Return the (x, y) coordinate for the center point of the cell that contains the specified text.  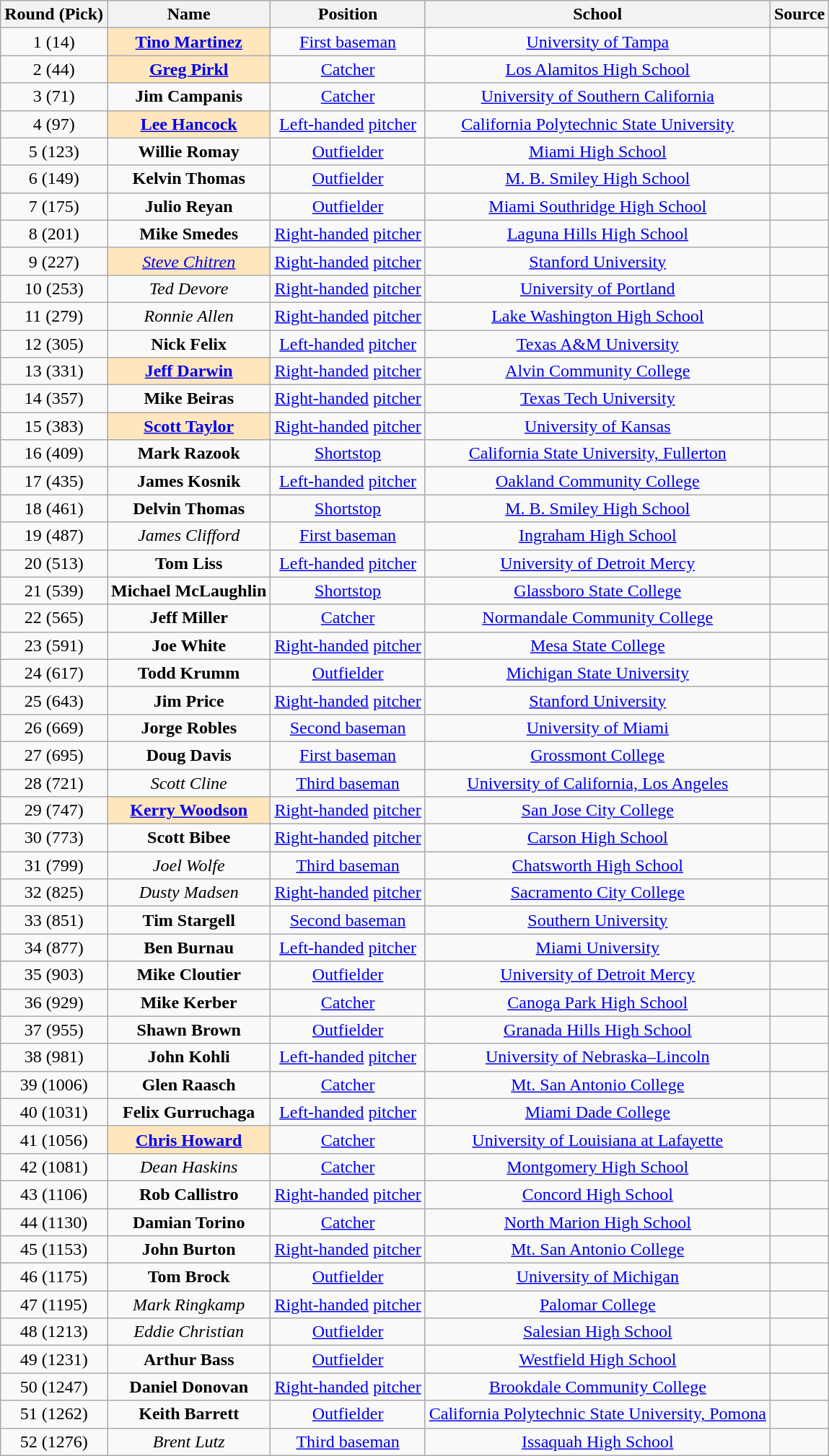
Chatsworth High School (597, 865)
Joe White (188, 645)
Tom Brock (188, 1277)
Willie Romay (188, 151)
39 (1006) (54, 1085)
University of Michigan (597, 1277)
Mike Cloutier (188, 975)
Glen Raasch (188, 1085)
Steve Chitren (188, 261)
Ben Burnau (188, 948)
Alvin Community College (597, 371)
University of Nebraska–Lincoln (597, 1057)
Lake Washington High School (597, 316)
11 (279) (54, 316)
North Marion High School (597, 1222)
Tim Stargell (188, 920)
40 (1031) (54, 1112)
15 (383) (54, 426)
Delvin Thomas (188, 508)
University of California, Los Angeles (597, 782)
Palomar College (597, 1305)
33 (851) (54, 920)
Los Alamitos High School (597, 69)
Julio Reyan (188, 206)
4 (97) (54, 124)
5 (123) (54, 151)
30 (773) (54, 838)
Felix Gurruchaga (188, 1112)
18 (461) (54, 508)
Carson High School (597, 838)
Keith Barrett (188, 1414)
Arthur Bass (188, 1359)
Mark Ringkamp (188, 1305)
2 (44) (54, 69)
1 (14) (54, 42)
Kelvin Thomas (188, 179)
Tom Liss (188, 563)
47 (1195) (54, 1305)
Greg Pirkl (188, 69)
Chris Howard (188, 1139)
16 (409) (54, 454)
Canoga Park High School (597, 1002)
48 (1213) (54, 1332)
3 (71) (54, 97)
19 (487) (54, 536)
22 (565) (54, 618)
Nick Felix (188, 344)
17 (435) (54, 481)
Grossmont College (597, 755)
Oakland Community College (597, 481)
Normandale Community College (597, 618)
42 (1081) (54, 1167)
Dusty Madsen (188, 893)
29 (747) (54, 811)
Jeff Miller (188, 618)
California Polytechnic State University, Pomona (597, 1414)
Lee Hancock (188, 124)
34 (877) (54, 948)
36 (929) (54, 1002)
Ronnie Allen (188, 316)
Eddie Christian (188, 1332)
52 (1276) (54, 1442)
46 (1175) (54, 1277)
Westfield High School (597, 1359)
Concord High School (597, 1194)
Todd Krumm (188, 673)
37 (955) (54, 1030)
Dean Haskins (188, 1167)
31 (799) (54, 865)
Granada Hills High School (597, 1030)
Miami High School (597, 151)
10 (253) (54, 288)
Scott Taylor (188, 426)
8 (201) (54, 234)
Rob Callistro (188, 1194)
Kerry Woodson (188, 811)
Mesa State College (597, 645)
Michael McLaughlin (188, 591)
Jim Campanis (188, 97)
14 (357) (54, 399)
Jeff Darwin (188, 371)
John Burton (188, 1250)
9 (227) (54, 261)
Ted Devore (188, 288)
Joel Wolfe (188, 865)
Source (799, 14)
Mike Smedes (188, 234)
San Jose City College (597, 811)
50 (1247) (54, 1387)
32 (825) (54, 893)
38 (981) (54, 1057)
28 (721) (54, 782)
Glassboro State College (597, 591)
Daniel Donovan (188, 1387)
Brookdale Community College (597, 1387)
Michigan State University (597, 673)
45 (1153) (54, 1250)
University of Louisiana at Lafayette (597, 1139)
Scott Bibee (188, 838)
Mike Beiras (188, 399)
University of Kansas (597, 426)
Miami University (597, 948)
24 (617) (54, 673)
44 (1130) (54, 1222)
Mike Kerber (188, 1002)
23 (591) (54, 645)
James Clifford (188, 536)
6 (149) (54, 179)
35 (903) (54, 975)
Round (Pick) (54, 14)
Montgomery High School (597, 1167)
Issaquah High School (597, 1442)
43 (1106) (54, 1194)
University of Portland (597, 288)
Laguna Hills High School (597, 234)
26 (669) (54, 728)
Doug Davis (188, 755)
Texas Tech University (597, 399)
41 (1056) (54, 1139)
University of Southern California (597, 97)
James Kosnik (188, 481)
California Polytechnic State University (597, 124)
Tino Martinez (188, 42)
Salesian High School (597, 1332)
Damian Torino (188, 1222)
7 (175) (54, 206)
Shawn Brown (188, 1030)
Miami Dade College (597, 1112)
Miami Southridge High School (597, 206)
Scott Cline (188, 782)
Brent Lutz (188, 1442)
Sacramento City College (597, 893)
Name (188, 14)
Texas A&M University (597, 344)
Mark Razook (188, 454)
Jorge Robles (188, 728)
12 (305) (54, 344)
49 (1231) (54, 1359)
John Kohli (188, 1057)
Ingraham High School (597, 536)
University of Miami (597, 728)
13 (331) (54, 371)
Position (348, 14)
27 (695) (54, 755)
20 (513) (54, 563)
21 (539) (54, 591)
Jim Price (188, 700)
School (597, 14)
Southern University (597, 920)
25 (643) (54, 700)
51 (1262) (54, 1414)
California State University, Fullerton (597, 454)
University of Tampa (597, 42)
